Capture the cell that displays the provided text and extract its (x, y) central coordinate. 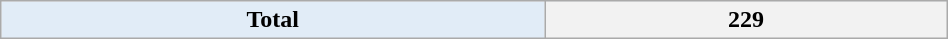
Total (273, 20)
229 (746, 20)
